Search for the cell housing the specified text and yield its (X, Y) center coordinate. 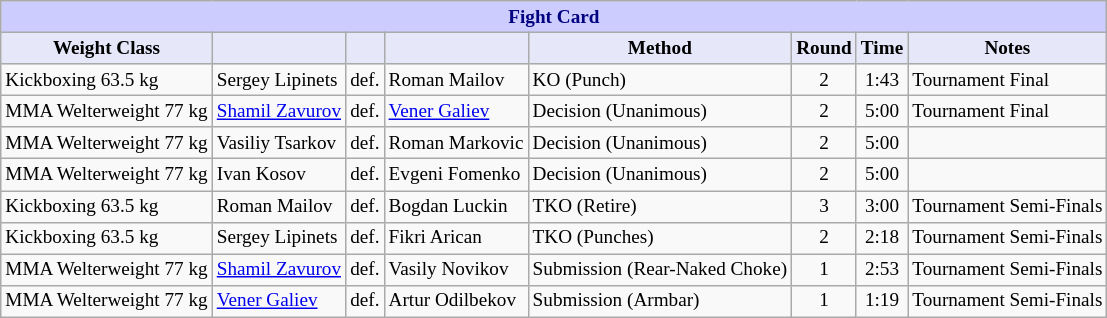
Ivan Kosov (278, 175)
Time (882, 48)
Roman Markovic (456, 143)
KO (Punch) (660, 80)
TKO (Retire) (660, 206)
2:53 (882, 270)
Method (660, 48)
Artur Odilbekov (456, 301)
3 (824, 206)
2:18 (882, 238)
TKO (Punches) (660, 238)
Vasiliy Tsarkov (278, 143)
3:00 (882, 206)
1:19 (882, 301)
Round (824, 48)
Vasily Novikov (456, 270)
Fikri Arican (456, 238)
1:43 (882, 80)
Fight Card (554, 17)
Weight Class (106, 48)
Bogdan Luckin (456, 206)
Evgeni Fomenko (456, 175)
Notes (1008, 48)
Submission (Rear-Naked Choke) (660, 270)
Submission (Armbar) (660, 301)
